Pinpoint the cell where the given text exists, returning its [x, y] midpoint coordinate. 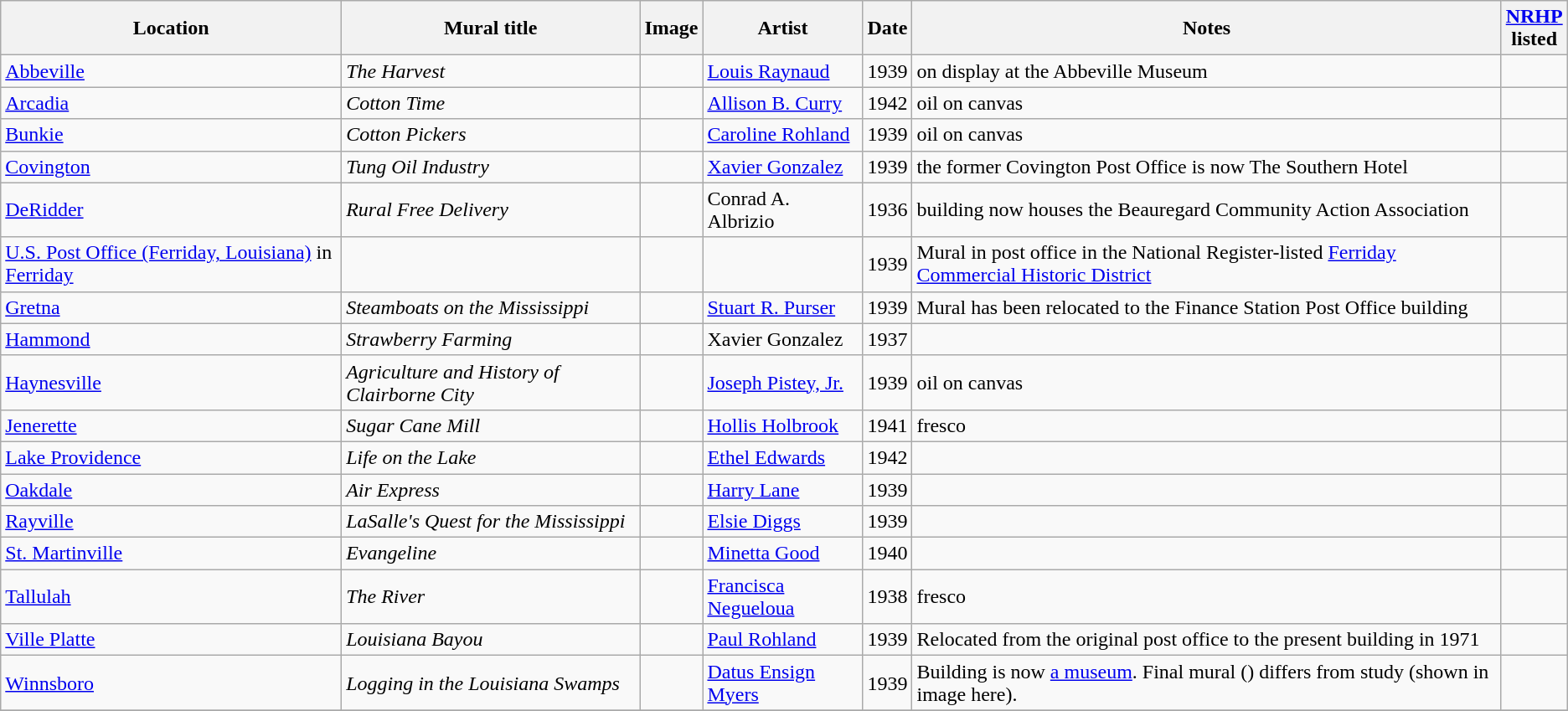
Elsie Diggs [782, 522]
Arcadia [171, 103]
Tung Oil Industry [491, 167]
Jenerette [171, 425]
1937 [888, 339]
Tallulah [171, 596]
LaSalle's Quest for the Mississippi [491, 522]
The River [491, 596]
Air Express [491, 490]
Harry Lane [782, 490]
Bunkie [171, 135]
Datus Ensign Myers [782, 683]
Caroline Rohland [782, 135]
Steamboats on the Mississippi [491, 307]
Gretna [171, 307]
Hammond [171, 339]
Paul Rohland [782, 640]
Evangeline [491, 554]
Winnsboro [171, 683]
Louis Raynaud [782, 71]
The Harvest [491, 71]
Life on the Lake [491, 457]
Mural in post office in the National Register-listed Ferriday Commercial Historic District [1206, 265]
Hollis Holbrook [782, 425]
the former Covington Post Office is now The Southern Hotel [1206, 167]
Mural has been relocated to the Finance Station Post Office building [1206, 307]
Ville Platte [171, 640]
Date [888, 28]
Joseph Pistey, Jr. [782, 382]
Lake Providence [171, 457]
Louisiana Bayou [491, 640]
1941 [888, 425]
Sugar Cane Mill [491, 425]
Building is now a museum. Final mural () differs from study (shown in image here). [1206, 683]
Stuart R. Purser [782, 307]
1938 [888, 596]
Mural title [491, 28]
building now houses the Beauregard Community Action Association [1206, 209]
1940 [888, 554]
Cotton Time [491, 103]
NRHPlisted [1534, 28]
DeRidder [171, 209]
1936 [888, 209]
Image [672, 28]
Conrad A. Albrizio [782, 209]
Artist [782, 28]
Minetta Good [782, 554]
U.S. Post Office (Ferriday, Louisiana) in Ferriday [171, 265]
Covington [171, 167]
Haynesville [171, 382]
Notes [1206, 28]
Rural Free Delivery [491, 209]
Logging in the Louisiana Swamps [491, 683]
Relocated from the original post office to the present building in 1971 [1206, 640]
Rayville [171, 522]
Abbeville [171, 71]
Allison B. Curry [782, 103]
Oakdale [171, 490]
St. Martinville [171, 554]
Ethel Edwards [782, 457]
Location [171, 28]
Strawberry Farming [491, 339]
Francisca Negueloua [782, 596]
Agriculture and History of Clairborne City [491, 382]
Cotton Pickers [491, 135]
on display at the Abbeville Museum [1206, 71]
